Detect which cell encompasses the target text, then output its (x, y) center coordinate. 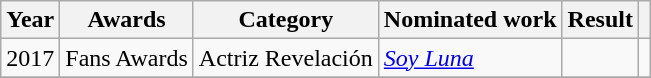
Actriz Revelación (286, 58)
Fans Awards (127, 58)
Nominated work (470, 20)
2017 (30, 58)
Category (286, 20)
Year (30, 20)
Awards (127, 20)
Result (600, 20)
Soy Luna (470, 58)
